Output the (X, Y) coordinate of the center of the cell containing the given text.  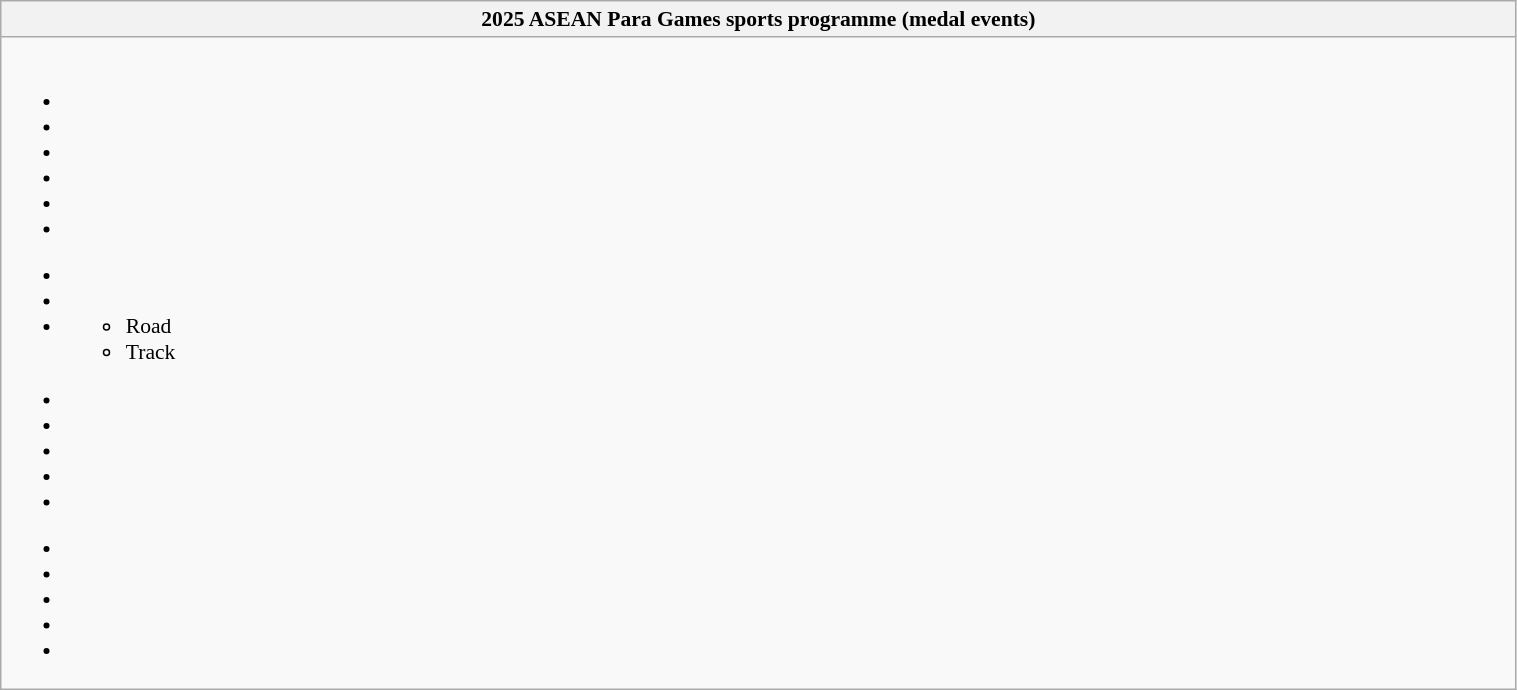
2025 ASEAN Para Games sports programme (medal events) (758, 19)
